Detect which cell encompasses the target text, then output its [X, Y] center coordinate. 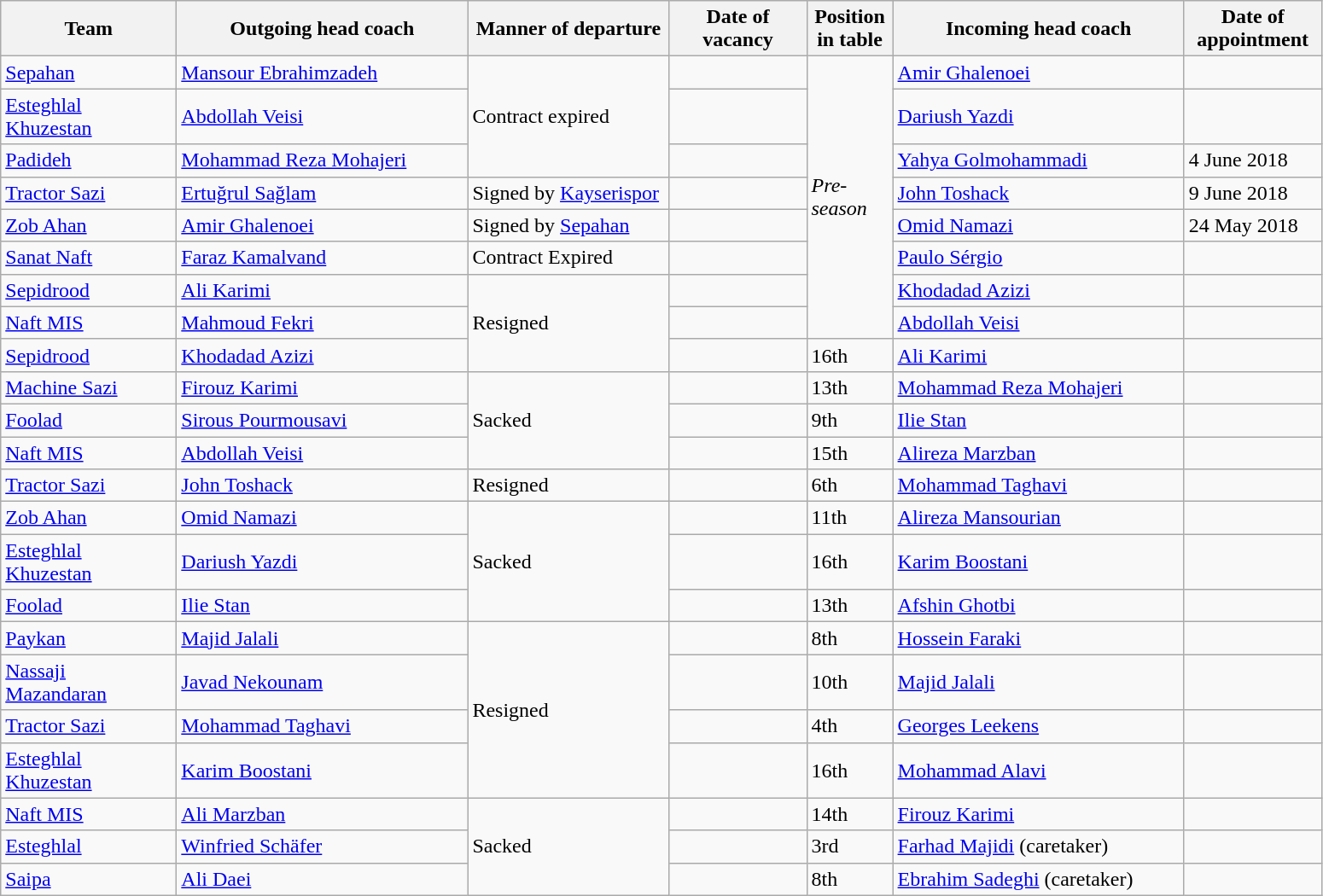
Sanat Naft [89, 258]
4 June 2018 [1253, 160]
Paulo Sérgio [1038, 258]
Faraz Kamalvand [323, 258]
Yahya Golmohammadi [1038, 160]
Date of appointment [1253, 29]
Pre-season [850, 198]
Ali Daei [323, 879]
Team [89, 29]
Machine Sazi [89, 387]
Contract expired [568, 116]
Mansour Ebrahimzadeh [323, 73]
Sirous Pourmousavi [323, 420]
Paykan [89, 638]
4th [850, 726]
Javad Nekounam [323, 683]
Saipa [89, 879]
15th [850, 453]
Ali Marzban [323, 814]
Sepahan [89, 73]
10th [850, 683]
Incoming head coach [1038, 29]
Signed by Kayserispor [568, 193]
14th [850, 814]
3rd [850, 847]
Manner of departure [568, 29]
9 June 2018 [1253, 193]
Mohammad Alavi [1038, 770]
Contract Expired [568, 258]
Padideh [89, 160]
Farhad Majidi (caretaker) [1038, 847]
Georges Leekens [1038, 726]
Date of vacancy [737, 29]
Signed by Sepahan [568, 225]
9th [850, 420]
Afshin Ghotbi [1038, 606]
Esteghlal [89, 847]
Alireza Mansourian [1038, 518]
24 May 2018 [1253, 225]
Ebrahim Sadeghi (caretaker) [1038, 879]
Position in table [850, 29]
Ertuğrul Sağlam [323, 193]
6th [850, 486]
Winfried Schäfer [323, 847]
Outgoing head coach [323, 29]
Hossein Faraki [1038, 638]
Mahmoud Fekri [323, 323]
Alireza Marzban [1038, 453]
Nassaji Mazandaran [89, 683]
11th [850, 518]
